Find where the given text appears and provide that cell's center as (X, Y) coordinate. 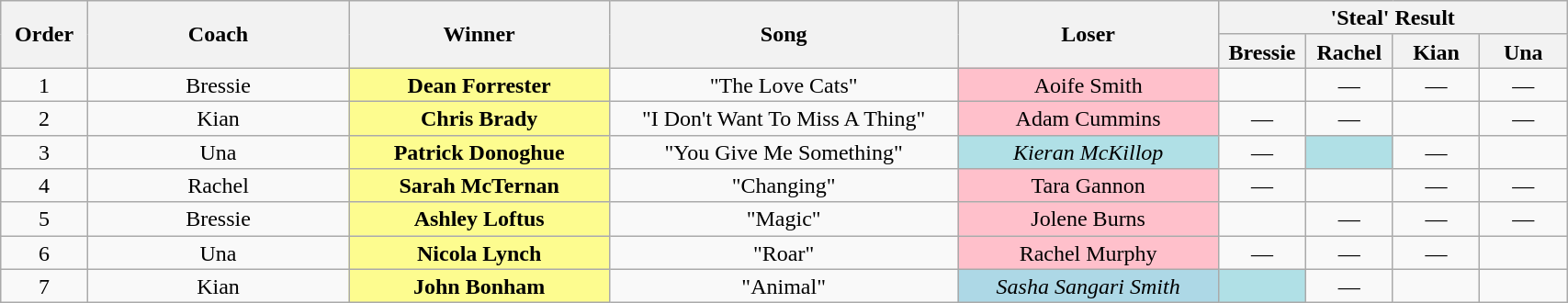
"Animal" (784, 286)
"You Give Me Something" (784, 152)
Chris Brady (479, 118)
Jolene Burns (1089, 219)
3 (44, 152)
Song (784, 35)
John Bonham (479, 286)
5 (44, 219)
Aoife Smith (1089, 84)
Dean Forrester (479, 84)
Kieran McKillop (1089, 152)
Loser (1089, 35)
Tara Gannon (1089, 185)
Rachel Murphy (1089, 253)
2 (44, 118)
'Steal' Result (1393, 18)
Winner (479, 35)
6 (44, 253)
Patrick Donoghue (479, 152)
Sasha Sangari Smith (1089, 286)
Adam Cummins (1089, 118)
"The Love Cats" (784, 84)
1 (44, 84)
Order (44, 35)
Sarah McTernan (479, 185)
7 (44, 286)
Ashley Loftus (479, 219)
Nicola Lynch (479, 253)
"Magic" (784, 219)
Coach (218, 35)
4 (44, 185)
"I Don't Want To Miss A Thing" (784, 118)
"Changing" (784, 185)
"Roar" (784, 253)
